Identify which cell holds the provided text, then report its [x, y] central coordinate. 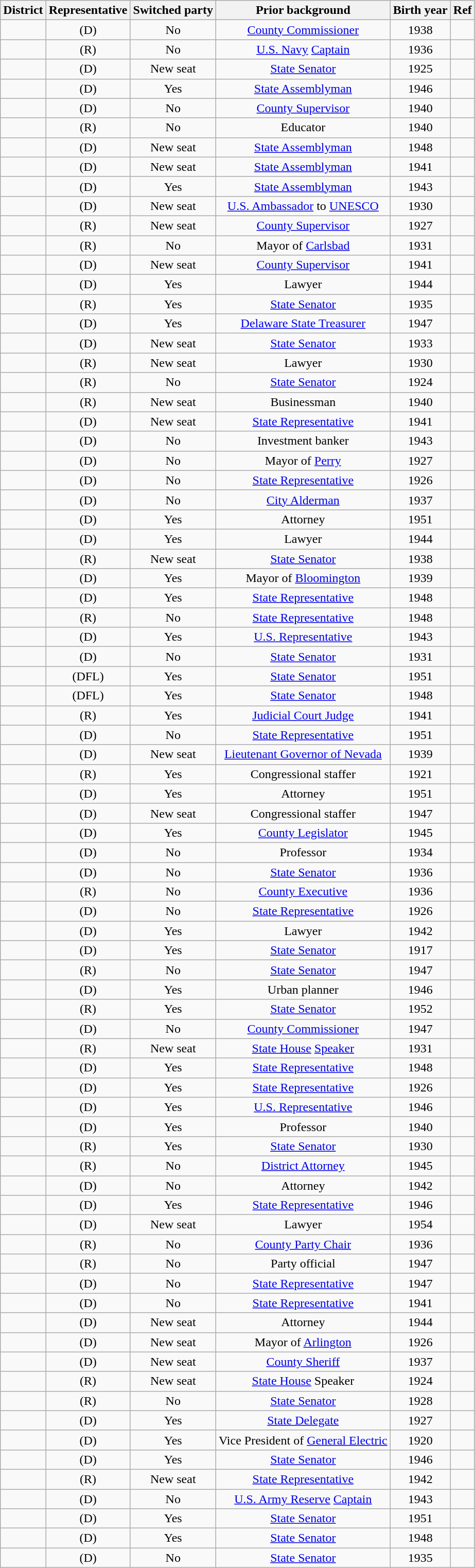
1933 [420, 343]
County Legislator [303, 833]
1921 [420, 774]
1952 [420, 1009]
County Executive [303, 892]
County Sheriff [303, 1362]
Birth year [420, 10]
Vice President of General Electric [303, 1440]
U.S. Army Reserve Captain [303, 1499]
Urban planner [303, 990]
Mayor of Arlington [303, 1342]
District [23, 10]
Delaware State Treasurer [303, 324]
1925 [420, 69]
Educator [303, 128]
Switched party [173, 10]
Prior background [303, 10]
District Attorney [303, 1166]
Judicial Court Judge [303, 715]
1928 [420, 1401]
1920 [420, 1440]
Ref [462, 10]
State Delegate [303, 1420]
Representative [88, 10]
Businessman [303, 402]
Party official [303, 1264]
City Alderman [303, 500]
1917 [420, 950]
1934 [420, 852]
Lieutenant Governor of Nevada [303, 754]
County Party Chair [303, 1244]
Mayor of Carlsbad [303, 245]
1954 [420, 1225]
U.S. Navy Captain [303, 49]
Mayor of Perry [303, 461]
Investment banker [303, 441]
Mayor of Bloomington [303, 578]
U.S. Ambassador to UNESCO [303, 206]
